Detect which cell encompasses the target text, then output its [x, y] center coordinate. 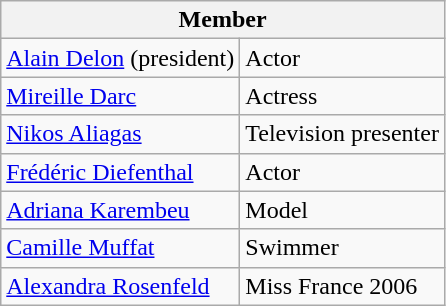
Alain Delon (president) [120, 58]
Adriana Karembeu [120, 210]
Camille Muffat [120, 248]
Member [223, 20]
Model [342, 210]
Alexandra Rosenfeld [120, 286]
Miss France 2006 [342, 286]
Nikos Aliagas [120, 134]
Mireille Darc [120, 96]
Actress [342, 96]
Swimmer [342, 248]
Frédéric Diefenthal [120, 172]
Television presenter [342, 134]
